Output the (x, y) coordinate of the center of the cell containing the given text.  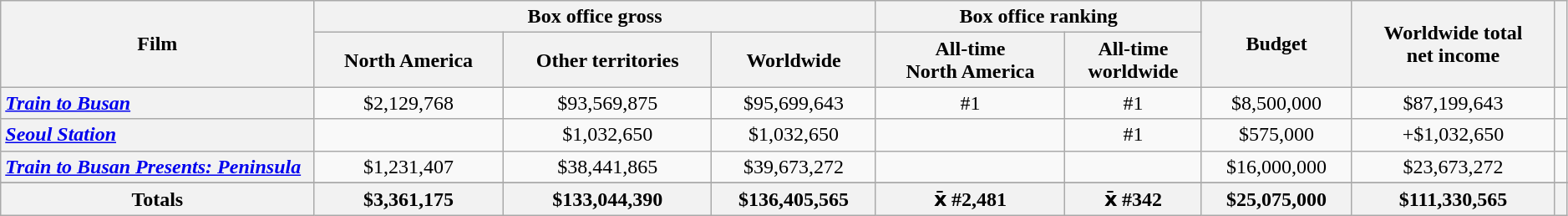
North America (408, 60)
+$1,032,650 (1454, 135)
Seoul Station (157, 135)
Box office ranking (1038, 17)
$38,441,865 (607, 167)
Totals (157, 199)
Train to Busan Presents: Peninsula (157, 167)
$16,000,000 (1276, 167)
Film (157, 44)
$23,673,272 (1454, 167)
$8,500,000 (1276, 103)
$95,699,643 (794, 103)
x̄ #2,481 (970, 199)
x̄ #342 (1133, 199)
$93,569,875 (607, 103)
Worldwide (794, 60)
Worldwide totalnet income (1454, 44)
Budget (1276, 44)
$39,673,272 (794, 167)
$3,361,175 (408, 199)
$133,044,390 (607, 199)
$111,330,565 (1454, 199)
Other territories (607, 60)
All-time worldwide (1133, 60)
Train to Busan (157, 103)
$1,231,407 (408, 167)
$87,199,643 (1454, 103)
Box office gross (595, 17)
$136,405,565 (794, 199)
All-time North America (970, 60)
$2,129,768 (408, 103)
$575,000 (1276, 135)
$25,075,000 (1276, 199)
